Return [x, y] of the center of cell containing provided text 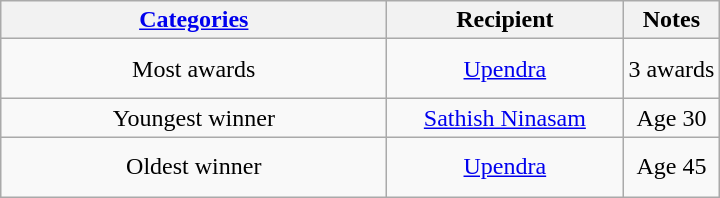
Age 45 [672, 167]
Age 30 [672, 118]
Youngest winner [194, 118]
Recipient [505, 20]
Most awards [194, 69]
Categories [194, 20]
Notes [672, 20]
Oldest winner [194, 167]
Sathish Ninasam [505, 118]
3 awards [672, 69]
